Scan for the cell matching the given text and deliver its [X, Y] coordinate at center. 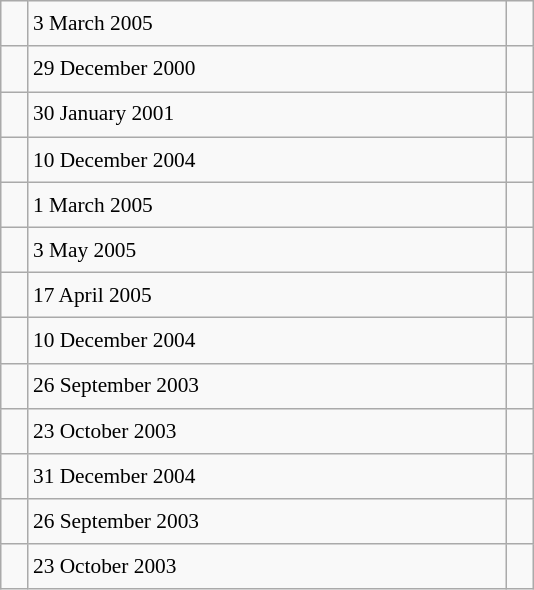
17 April 2005 [267, 296]
30 January 2001 [267, 114]
1 March 2005 [267, 204]
29 December 2000 [267, 68]
3 March 2005 [267, 24]
3 May 2005 [267, 250]
31 December 2004 [267, 476]
